Detect which cell encompasses the target text, then output its [X, Y] center coordinate. 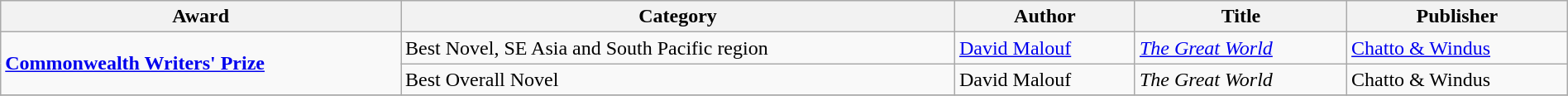
Category [678, 17]
Author [1045, 17]
Commonwealth Writers' Prize [201, 64]
Best Novel, SE Asia and South Pacific region [678, 48]
Publisher [1457, 17]
Title [1241, 17]
Best Overall Novel [678, 79]
Award [201, 17]
